Return [x, y] of the center of cell containing provided text 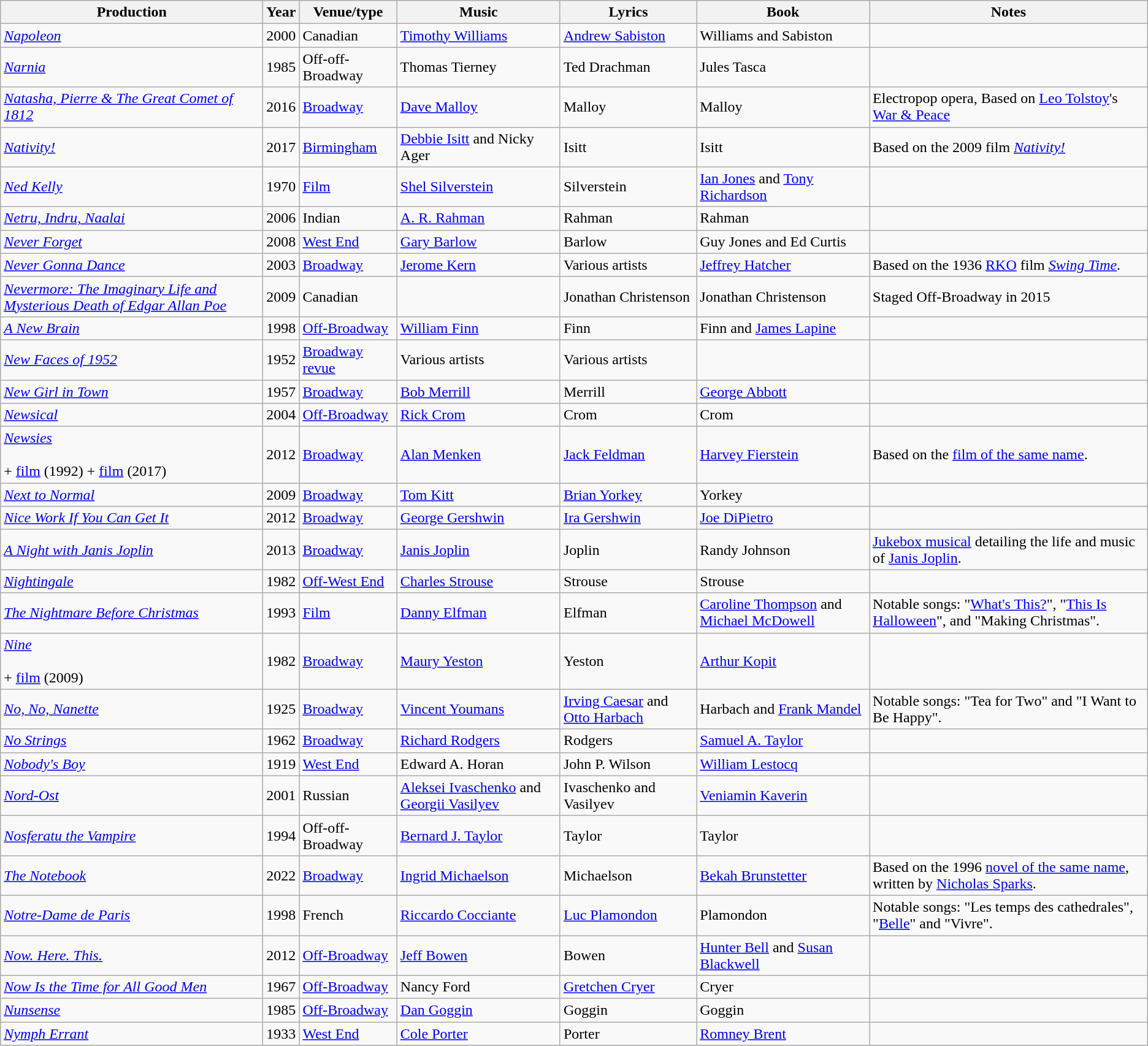
1967 [281, 987]
Yeston [628, 661]
Hunter Bell and Susan Blackwell [783, 955]
1919 [281, 764]
Joplin [628, 549]
Book [783, 12]
A Night with Janis Joplin [132, 549]
Thomas Tierney [478, 67]
Bowen [628, 955]
Cole Porter [478, 1034]
New Faces of 1952 [132, 359]
Now Is the Time for All Good Men [132, 987]
Romney Brent [783, 1034]
Notes [1009, 12]
Veniamin Kaverin [783, 796]
Yorkey [783, 495]
2003 [281, 265]
Netru, Indru, Naalai [132, 218]
Jerome Kern [478, 265]
Nightingale [132, 581]
Nunsense [132, 1010]
Guy Jones and Ed Curtis [783, 242]
Based on the 2009 film Nativity! [1009, 147]
Elfman [628, 613]
Indian [348, 218]
Production [132, 12]
Music [478, 12]
Jules Tasca [783, 67]
Staged Off-Broadway in 2015 [1009, 297]
2008 [281, 242]
Ingrid Michaelson [478, 876]
Jack Feldman [628, 455]
Based on the 1996 novel of the same name, written by Nicholas Sparks. [1009, 876]
Williams and Sabiston [783, 36]
Rodgers [628, 741]
Based on the film of the same name. [1009, 455]
Aleksei Ivaschenko and Georgii Vasilyev [478, 796]
Dave Malloy [478, 107]
2022 [281, 876]
George Abbott [783, 392]
Danny Elfman [478, 613]
No, No, Nanette [132, 709]
Now. Here. This. [132, 955]
Tom Kitt [478, 495]
Notable songs: "Tea for Two" and "I Want to Be Happy". [1009, 709]
William Finn [478, 328]
Plamondon [783, 915]
Rick Crom [478, 415]
Harbach and Frank Mandel [783, 709]
Electropop opera, Based on Leo Tolstoy's War & Peace [1009, 107]
The Nightmare Before Christmas [132, 613]
Ivaschenko and Vasilyev [628, 796]
Joe DiPietro [783, 518]
Charles Strouse [478, 581]
Richard Rodgers [478, 741]
2004 [281, 415]
Jukebox musical detailing the life and music of Janis Joplin. [1009, 549]
New Girl in Town [132, 392]
Harvey Fierstein [783, 455]
Never Gonna Dance [132, 265]
A. R. Rahman [478, 218]
Barlow [628, 242]
1962 [281, 741]
Gary Barlow [478, 242]
Luc Plamondon [628, 915]
Nine + film (2009) [132, 661]
Ned Kelly [132, 186]
1925 [281, 709]
Birmingham [348, 147]
1994 [281, 835]
2017 [281, 147]
Ted Drachman [628, 67]
Finn [628, 328]
Finn and James Lapine [783, 328]
Michaelson [628, 876]
Nice Work If You Can Get It [132, 518]
Lyrics [628, 12]
Porter [628, 1034]
Samuel A. Taylor [783, 741]
Nord-Ost [132, 796]
Off-West End [348, 581]
Newsies + film (1992) + film (2017) [132, 455]
Caroline Thompson and Michael McDowell [783, 613]
Ira Gershwin [628, 518]
2016 [281, 107]
Nativity! [132, 147]
George Gershwin [478, 518]
Natasha, Pierre & The Great Comet of 1812 [132, 107]
Newsical [132, 415]
Timothy Williams [478, 36]
2006 [281, 218]
Randy Johnson [783, 549]
Dan Goggin [478, 1010]
Nevermore: The Imaginary Life and Mysterious Death of Edgar Allan Poe [132, 297]
Narnia [132, 67]
1970 [281, 186]
Nancy Ford [478, 987]
Russian [348, 796]
Bob Merrill [478, 392]
Andrew Sabiston [628, 36]
Vincent Youmans [478, 709]
1933 [281, 1034]
Notable songs: "What's This?", "This Is Halloween", and "Making Christmas". [1009, 613]
French [348, 915]
No Strings [132, 741]
2000 [281, 36]
John P. Wilson [628, 764]
Notre-Dame de Paris [132, 915]
2013 [281, 549]
Jeffrey Hatcher [783, 265]
Nobody's Boy [132, 764]
Gretchen Cryer [628, 987]
Broadway revue [348, 359]
Irving Caesar and Otto Harbach [628, 709]
1993 [281, 613]
Janis Joplin [478, 549]
Notable songs: "Les temps des cathedrales", "Belle" and "Vivre". [1009, 915]
Napoleon [132, 36]
Year [281, 12]
Riccardo Cocciante [478, 915]
Venue/type [348, 12]
The Notebook [132, 876]
Brian Yorkey [628, 495]
William Lestocq [783, 764]
Nymph Errant [132, 1034]
A New Brain [132, 328]
Edward A. Horan [478, 764]
Merrill [628, 392]
Next to Normal [132, 495]
Shel Silverstein [478, 186]
Never Forget [132, 242]
Alan Menken [478, 455]
Maury Yeston [478, 661]
2001 [281, 796]
Bekah Brunstetter [783, 876]
Jeff Bowen [478, 955]
Bernard J. Taylor [478, 835]
Cryer [783, 987]
Silverstein [628, 186]
Ian Jones and Tony Richardson [783, 186]
1952 [281, 359]
Debbie Isitt and Nicky Ager [478, 147]
Nosferatu the Vampire [132, 835]
Arthur Kopit [783, 661]
Based on the 1936 RKO film Swing Time. [1009, 265]
1957 [281, 392]
